Capture the cell that displays the provided text and extract its [x, y] central coordinate. 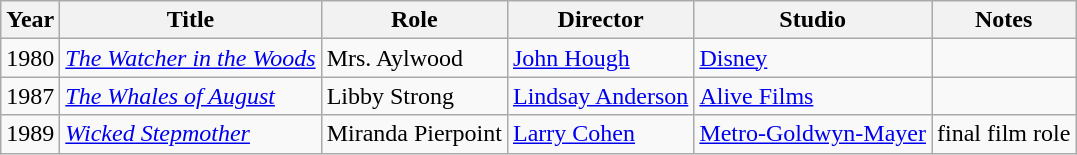
Wicked Stepmother [190, 134]
Year [30, 20]
1989 [30, 134]
final film role [1004, 134]
1987 [30, 96]
Mrs. Aylwood [414, 58]
Studio [813, 20]
1980 [30, 58]
John Hough [600, 58]
The Whales of August [190, 96]
Director [600, 20]
Notes [1004, 20]
Alive Films [813, 96]
Libby Strong [414, 96]
Title [190, 20]
The Watcher in the Woods [190, 58]
Role [414, 20]
Larry Cohen [600, 134]
Lindsay Anderson [600, 96]
Disney [813, 58]
Miranda Pierpoint [414, 134]
Metro-Goldwyn-Mayer [813, 134]
